Search for the cell housing the specified text and yield its [x, y] center coordinate. 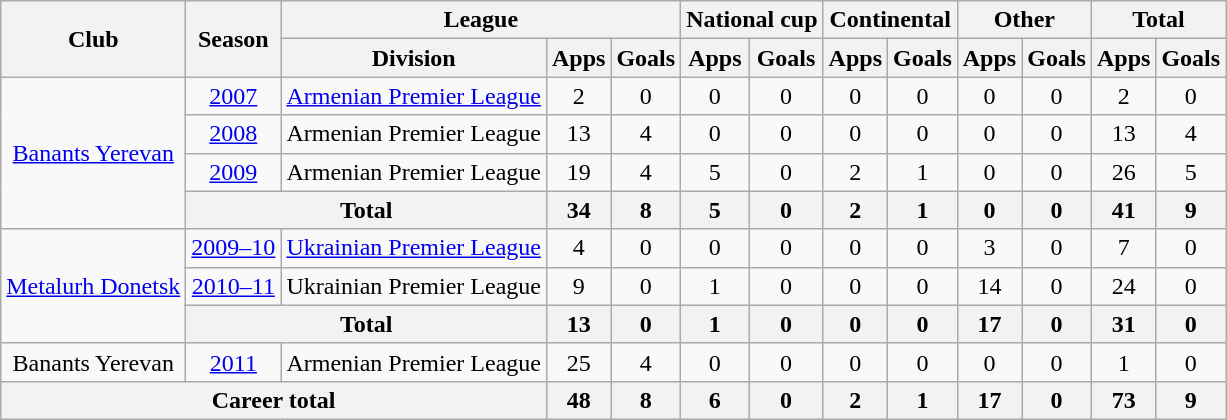
National cup [752, 20]
7 [1123, 248]
Continental [890, 20]
2009–10 [234, 248]
41 [1123, 210]
2008 [234, 134]
Metalurh Donetsk [94, 286]
24 [1123, 286]
Division [414, 58]
2009 [234, 172]
14 [989, 286]
League [481, 20]
34 [578, 210]
Career total [274, 400]
Season [234, 39]
2011 [234, 362]
3 [989, 248]
Club [94, 39]
6 [715, 400]
25 [578, 362]
73 [1123, 400]
2010–11 [234, 286]
26 [1123, 172]
48 [578, 400]
Other [1024, 20]
2007 [234, 96]
31 [1123, 324]
19 [578, 172]
